Scan for the cell matching the given text and deliver its (x, y) coordinate at center. 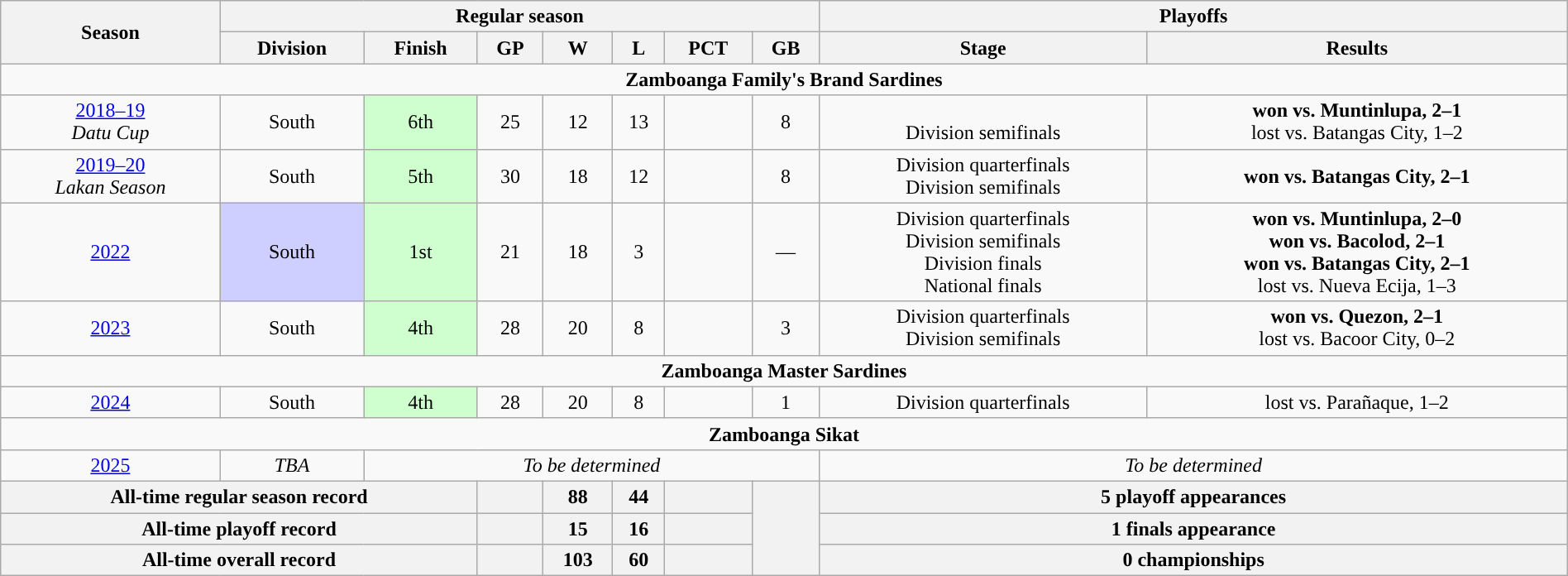
All-time regular season record (240, 497)
1 finals appearance (1193, 529)
Division quarterfinalsDivision semifinalsDivision finalsNational finals (982, 252)
Stage (982, 48)
Results (1356, 48)
6th (420, 122)
88 (578, 497)
16 (638, 529)
103 (578, 560)
Division semifinals (982, 122)
Division (292, 48)
GB (786, 48)
won vs. Quezon, 2–1lost vs. Bacoor City, 0–2 (1356, 328)
Regular season (519, 17)
44 (638, 497)
All-time playoff record (240, 529)
GP (509, 48)
2022 (111, 252)
13 (638, 122)
PCT (709, 48)
60 (638, 560)
15 (578, 529)
1 (786, 402)
All-time overall record (240, 560)
25 (509, 122)
won vs. Muntinlupa, 2–0won vs. Bacolod, 2–1won vs. Batangas City, 2–1lost vs. Nueva Ecija, 1–3 (1356, 252)
5th (420, 175)
0 championships (1193, 560)
lost vs. Parañaque, 1–2 (1356, 402)
— (786, 252)
30 (509, 175)
won vs. Muntinlupa, 2–1lost vs. Batangas City, 1–2 (1356, 122)
2023 (111, 328)
Zamboanga Sikat (784, 434)
TBA (292, 465)
W (578, 48)
2018–19 Datu Cup (111, 122)
1st (420, 252)
Season (111, 32)
2025 (111, 465)
21 (509, 252)
2019–20 Lakan Season (111, 175)
2024 (111, 402)
won vs. Batangas City, 2–1 (1356, 175)
Playoffs (1193, 17)
Division quarterfinals (982, 402)
Zamboanga Family's Brand Sardines (784, 79)
Zamboanga Master Sardines (784, 371)
5 playoff appearances (1193, 497)
L (638, 48)
Finish (420, 48)
